Search for the cell housing the specified text and yield its [x, y] center coordinate. 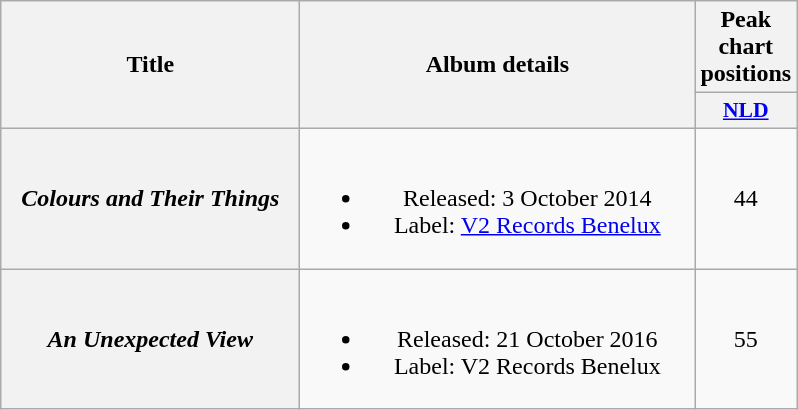
Released: 3 October 2014Label: V2 Records Benelux [498, 198]
NLD [746, 111]
Album details [498, 65]
Peak chart positions [746, 47]
44 [746, 198]
Title [150, 65]
Colours and Their Things [150, 198]
Released: 21 October 2016Label: V2 Records Benelux [498, 338]
55 [746, 338]
An Unexpected View [150, 338]
